Determine the [X, Y] coordinate at the center of the cell enclosing the given text.  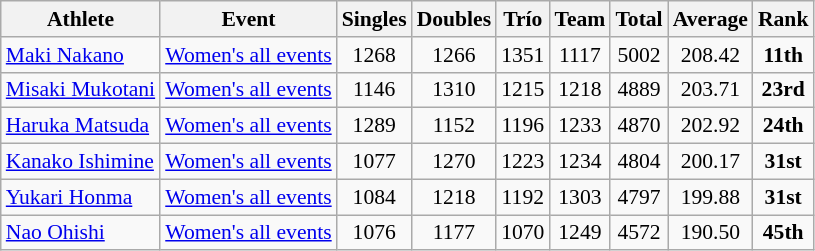
Haruka Matsuda [80, 126]
5002 [638, 55]
1192 [522, 197]
1303 [580, 197]
1177 [454, 233]
1223 [522, 162]
1249 [580, 233]
4572 [638, 233]
Misaki Mukotani [80, 90]
4870 [638, 126]
1117 [580, 55]
1077 [374, 162]
4804 [638, 162]
45th [784, 233]
Nao Ohishi [80, 233]
200.17 [710, 162]
1084 [374, 197]
1152 [454, 126]
1215 [522, 90]
1196 [522, 126]
199.88 [710, 197]
1070 [522, 233]
11th [784, 55]
190.50 [710, 233]
Team [580, 19]
24th [784, 126]
Total [638, 19]
1234 [580, 162]
4889 [638, 90]
1268 [374, 55]
Athlete [80, 19]
Average [710, 19]
1076 [374, 233]
1146 [374, 90]
1233 [580, 126]
1351 [522, 55]
1266 [454, 55]
4797 [638, 197]
1270 [454, 162]
Rank [784, 19]
Trío [522, 19]
203.71 [710, 90]
Event [248, 19]
202.92 [710, 126]
Yukari Honma [80, 197]
1310 [454, 90]
23rd [784, 90]
Kanako Ishimine [80, 162]
Doubles [454, 19]
208.42 [710, 55]
Maki Nakano [80, 55]
Singles [374, 19]
1289 [374, 126]
